Find where the given text appears and provide that cell's center as (X, Y) coordinate. 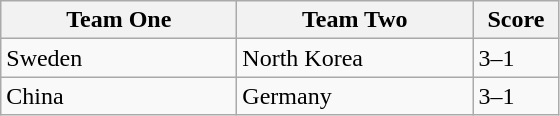
North Korea (355, 58)
Sweden (119, 58)
Score (516, 20)
Germany (355, 96)
China (119, 96)
Team One (119, 20)
Team Two (355, 20)
